For the text-containing cell, return its midpoint in [X, Y] coordinate format. 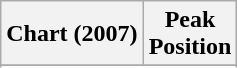
Chart (2007) [72, 34]
Peak Position [190, 34]
